Detect which cell encompasses the target text, then output its (X, Y) center coordinate. 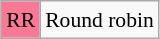
RR (20, 20)
Round robin (100, 20)
